Search for the cell housing the specified text and yield its (x, y) center coordinate. 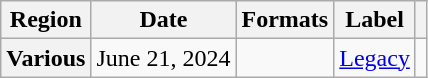
June 21, 2024 (164, 58)
Label (375, 20)
Various (46, 58)
Date (164, 20)
Region (46, 20)
Formats (285, 20)
Legacy (375, 58)
